Extract the [x, y] coordinate from the center of the cell holding the provided text.  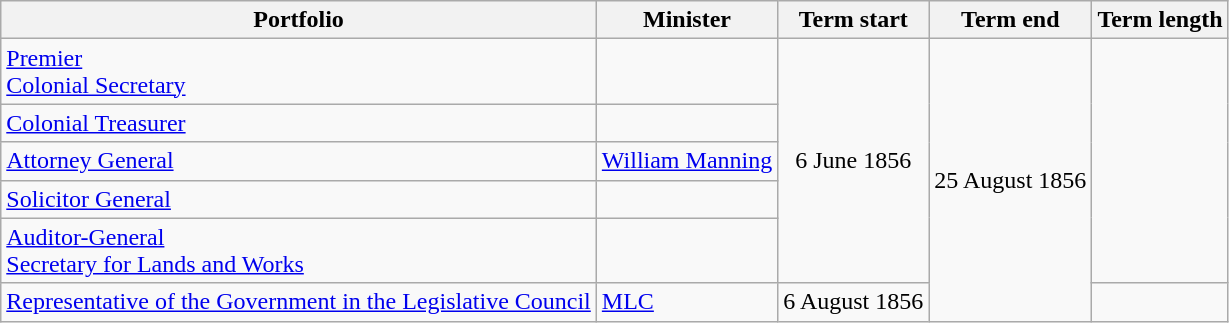
6 August 1856 [854, 302]
Auditor-GeneralSecretary for Lands and Works [299, 250]
Term end [1010, 20]
MLC [686, 302]
Representative of the Government in the Legislative Council [299, 302]
Portfolio [299, 20]
Term length [1160, 20]
Attorney General [299, 161]
25 August 1856 [1010, 180]
6 June 1856 [854, 161]
Colonial Treasurer [299, 123]
William Manning [686, 161]
Term start [854, 20]
PremierColonial Secretary [299, 72]
Solicitor General [299, 199]
Minister [686, 20]
